Locate the cell with the specified text and output its [x, y] center coordinate. 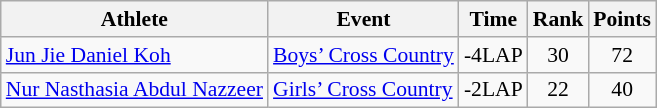
-4LAP [494, 55]
Boys’ Cross Country [364, 55]
Nur Nasthasia Abdul Nazzeer [134, 90]
Points [622, 19]
Time [494, 19]
Jun Jie Daniel Koh [134, 55]
72 [622, 55]
22 [558, 90]
Rank [558, 19]
-2LAP [494, 90]
Event [364, 19]
40 [622, 90]
30 [558, 55]
Girls’ Cross Country [364, 90]
Athlete [134, 19]
